From the cell containing the given text, extract its center point as (X, Y) coordinate. 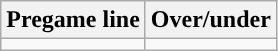
Over/under (210, 20)
Pregame line (74, 20)
